Provide the (x, y) coordinate of the cell's center where the given text is located.  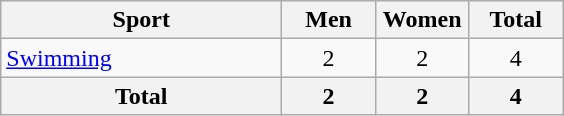
Men (329, 20)
Women (422, 20)
Swimming (142, 58)
Sport (142, 20)
